From the cell containing the given text, extract its center point as (x, y) coordinate. 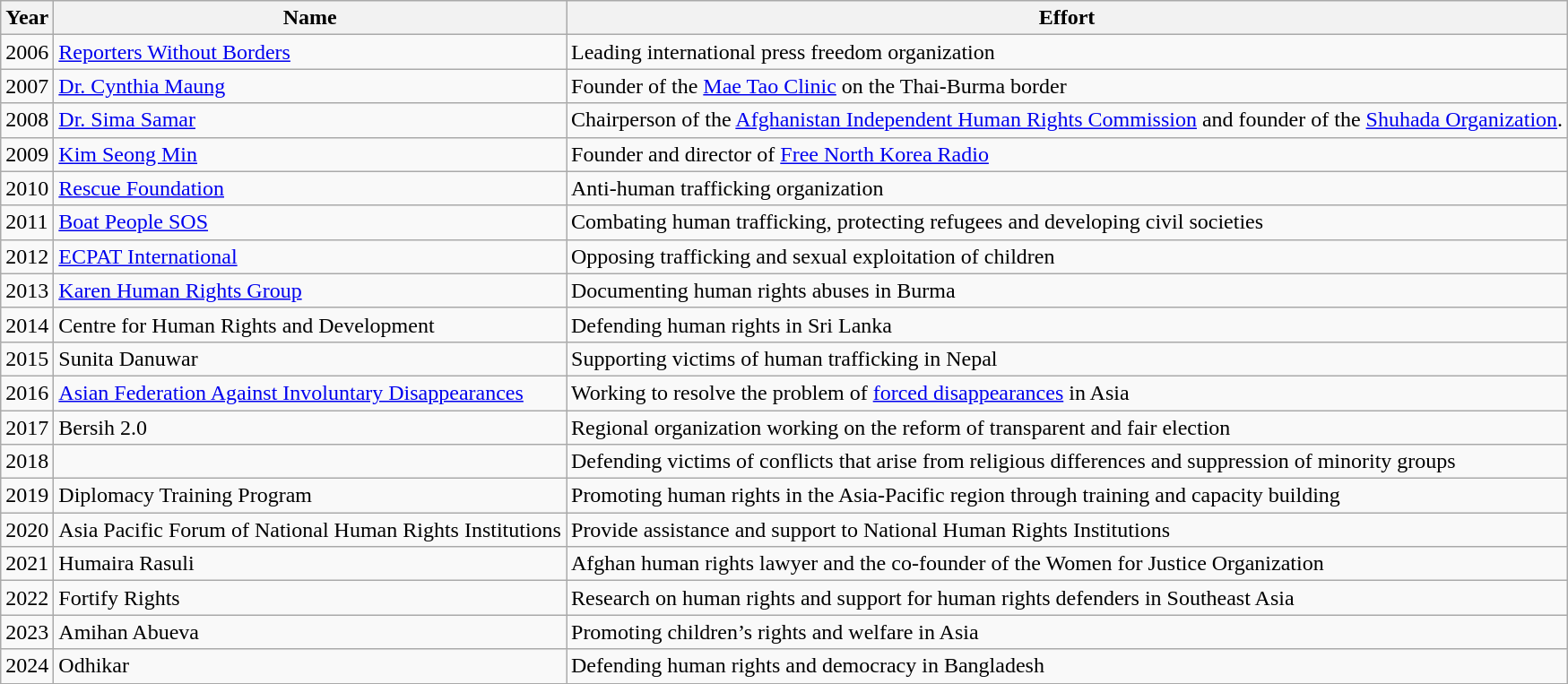
Working to resolve the problem of forced disappearances in Asia (1067, 393)
2014 (27, 325)
Dr. Cynthia Maung (310, 86)
Boat People SOS (310, 222)
Asian Federation Against Involuntary Disappearances (310, 393)
Regional organization working on the reform of transparent and fair election (1067, 428)
Asia Pacific Forum of National Human Rights Institutions (310, 530)
Provide assistance and support to National Human Rights Institutions (1067, 530)
Bersih 2.0 (310, 428)
Founder of the Mae Tao Clinic on the Thai-Burma border (1067, 86)
2015 (27, 359)
Diplomacy Training Program (310, 496)
Fortify Rights (310, 598)
2011 (27, 222)
Opposing trafficking and sexual exploitation of children (1067, 256)
Chairperson of the Afghanistan Independent Human Rights Commission and founder of the Shuhada Organization. (1067, 120)
Promoting human rights in the Asia-Pacific region through training and capacity building (1067, 496)
Effort (1067, 18)
Founder and director of Free North Korea Radio (1067, 154)
2018 (27, 462)
2010 (27, 188)
Afghan human rights lawyer and the co-founder of the Women for Justice Organization (1067, 564)
Rescue Foundation (310, 188)
Promoting children’s rights and welfare in Asia (1067, 632)
2023 (27, 632)
2024 (27, 666)
2016 (27, 393)
2006 (27, 52)
2013 (27, 290)
2007 (27, 86)
Sunita Danuwar (310, 359)
Combating human trafficking, protecting refugees and developing civil societies (1067, 222)
2009 (27, 154)
Defending human rights and democracy in Bangladesh (1067, 666)
Defending victims of conflicts that arise from religious differences and suppression of minority groups (1067, 462)
Reporters Without Borders (310, 52)
Supporting victims of human trafficking in Nepal (1067, 359)
Humaira Rasuli (310, 564)
Karen Human Rights Group (310, 290)
Amihan Abueva (310, 632)
Research on human rights and support for human rights defenders in Southeast Asia (1067, 598)
2017 (27, 428)
Centre for Human Rights and Development (310, 325)
Defending human rights in Sri Lanka (1067, 325)
Name (310, 18)
Documenting human rights abuses in Burma (1067, 290)
ECPAT International (310, 256)
2008 (27, 120)
2021 (27, 564)
2019 (27, 496)
2022 (27, 598)
2020 (27, 530)
Dr. Sima Samar (310, 120)
Leading international press freedom organization (1067, 52)
Odhikar (310, 666)
Kim Seong Min (310, 154)
2012 (27, 256)
Year (27, 18)
Anti-human trafficking organization (1067, 188)
